Return [x, y] of the center of cell containing provided text 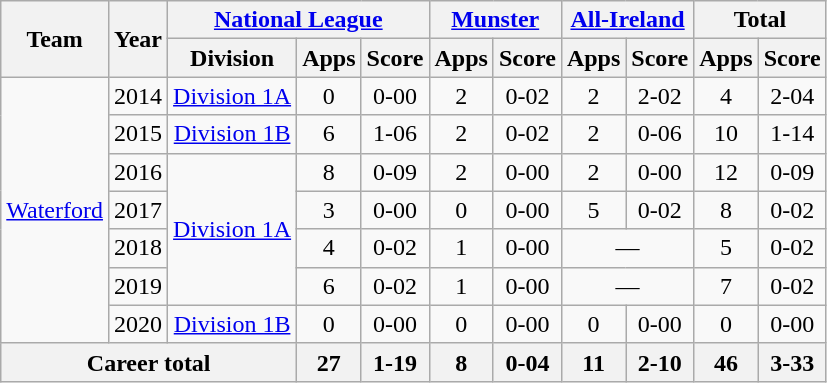
All-Ireland [627, 20]
Division [232, 58]
11 [593, 362]
1-06 [395, 134]
0-04 [527, 362]
3 [329, 210]
2019 [138, 286]
2018 [138, 248]
0-06 [660, 134]
12 [726, 172]
2-02 [660, 96]
2016 [138, 172]
46 [726, 362]
National League [298, 20]
7 [726, 286]
Waterford [55, 210]
Career total [149, 362]
Munster [495, 20]
Total [760, 20]
10 [726, 134]
2-04 [792, 96]
1-14 [792, 134]
2014 [138, 96]
3-33 [792, 362]
Year [138, 39]
2017 [138, 210]
1-19 [395, 362]
2020 [138, 324]
Team [55, 39]
27 [329, 362]
2015 [138, 134]
2-10 [660, 362]
